Return [X, Y] of the center of cell containing provided text 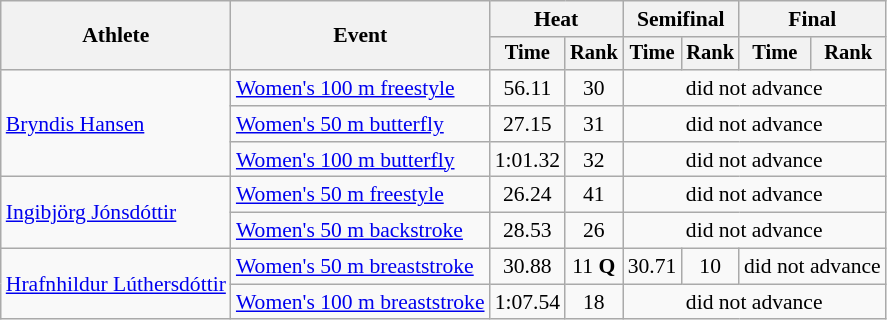
56.11 [528, 88]
Final [812, 19]
41 [594, 195]
30.88 [528, 267]
Hrafnhildur Lúthersdóttir [116, 284]
32 [594, 160]
Athlete [116, 36]
26.24 [528, 195]
11 Q [594, 267]
31 [594, 124]
1:01.32 [528, 160]
30.71 [652, 267]
Women's 100 m butterfly [360, 160]
Women's 50 m breaststroke [360, 267]
Heat [556, 19]
1:07.54 [528, 302]
10 [710, 267]
Women's 100 m freestyle [360, 88]
Event [360, 36]
Women's 100 m breaststroke [360, 302]
Women's 50 m backstroke [360, 231]
Women's 50 m freestyle [360, 195]
27.15 [528, 124]
26 [594, 231]
Ingibjörg Jónsdóttir [116, 212]
30 [594, 88]
Bryndis Hansen [116, 124]
28.53 [528, 231]
Semifinal [681, 19]
Women's 50 m butterfly [360, 124]
18 [594, 302]
